Return [X, Y] of the center of cell containing provided text 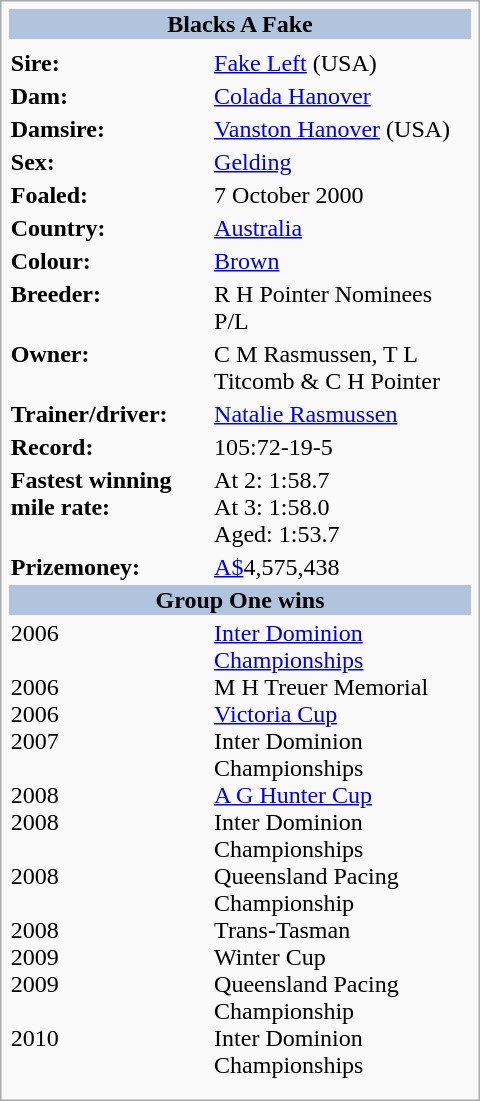
Colada Hanover [342, 96]
C M Rasmussen, T L Titcomb & C H Pointer [342, 368]
Record: [109, 447]
105:72-19-5 [342, 447]
Trainer/driver: [109, 414]
Damsire: [109, 129]
Owner: [109, 368]
A$4,575,438 [342, 567]
Sex: [109, 162]
Prizemoney: [109, 567]
20062006200620072008200820082008200920092010 [109, 849]
Vanston Hanover (USA) [342, 129]
Breeder: [109, 308]
7 October 2000 [342, 195]
Australia [342, 228]
Foaled: [109, 195]
Country: [109, 228]
Group One wins [240, 600]
R H Pointer Nominees P/L [342, 308]
Sire: [109, 63]
At 2: 1:58.7At 3: 1:58.0Aged: 1:53.7 [342, 507]
Natalie Rasmussen [342, 414]
Brown [342, 261]
Dam: [109, 96]
Blacks A Fake [240, 24]
Gelding [342, 162]
Fastest winning mile rate: [109, 507]
Fake Left (USA) [342, 63]
Colour: [109, 261]
